Identify which cell holds the provided text, then report its [x, y] central coordinate. 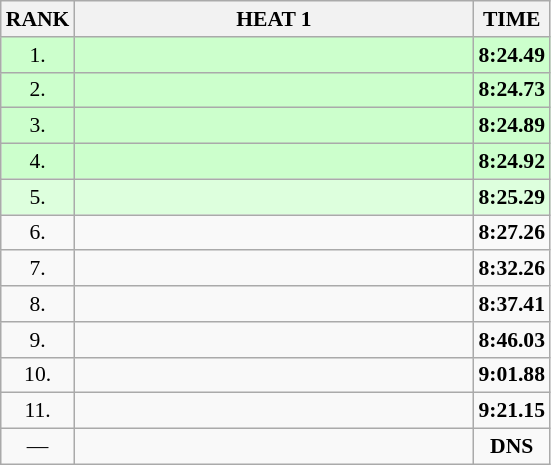
8:46.03 [512, 340]
HEAT 1 [274, 19]
8:24.92 [512, 162]
6. [38, 233]
8:24.49 [512, 55]
— [38, 447]
8:32.26 [512, 269]
4. [38, 162]
3. [38, 126]
1. [38, 55]
9:21.15 [512, 411]
TIME [512, 19]
8. [38, 304]
RANK [38, 19]
8:37.41 [512, 304]
9. [38, 340]
9:01.88 [512, 375]
11. [38, 411]
2. [38, 90]
8:24.73 [512, 90]
8:25.29 [512, 197]
DNS [512, 447]
10. [38, 375]
5. [38, 197]
8:24.89 [512, 126]
7. [38, 269]
8:27.26 [512, 233]
